Capture the cell that displays the provided text and extract its (X, Y) central coordinate. 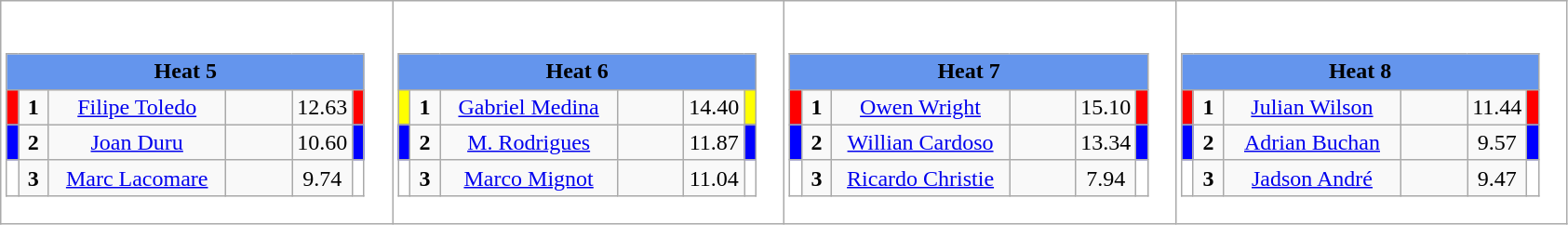
Heat 8 (1360, 72)
Ricardo Christie (921, 178)
Heat 7 (969, 72)
15.10 (1106, 107)
Willian Cardoso (921, 142)
Marc Lacomare (138, 178)
Julian Wilson (1312, 107)
9.74 (322, 178)
Heat 6 1 Gabriel Medina 14.40 2 M. Rodrigues 11.87 3 Marco Mignot 11.04 (588, 112)
Heat 6 (577, 72)
Owen Wright (921, 107)
Joan Duru (138, 142)
13.34 (1106, 142)
Filipe Toledo (138, 107)
7.94 (1106, 178)
12.63 (322, 107)
Adrian Buchan (1312, 142)
9.57 (1497, 142)
11.04 (715, 178)
Heat 5 (185, 72)
Gabriel Medina (529, 107)
M. Rodrigues (529, 142)
11.44 (1497, 107)
9.47 (1497, 178)
Heat 8 1 Julian Wilson 11.44 2 Adrian Buchan 9.57 3 Jadson André 9.47 (1372, 112)
Heat 5 1 Filipe Toledo 12.63 2 Joan Duru 10.60 3 Marc Lacomare 9.74 (197, 112)
Jadson André (1312, 178)
10.60 (322, 142)
14.40 (715, 107)
11.87 (715, 142)
Heat 7 1 Owen Wright 15.10 2 Willian Cardoso 13.34 3 Ricardo Christie 7.94 (981, 112)
Marco Mignot (529, 178)
